Capture the cell that displays the provided text and extract its (X, Y) central coordinate. 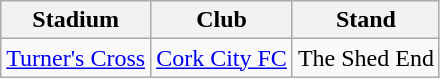
Turner's Cross (76, 58)
Stand (366, 20)
Stadium (76, 20)
The Shed End (366, 58)
Cork City FC (222, 58)
Club (222, 20)
